Determine the [X, Y] coordinate at the center of the cell enclosing the given text.  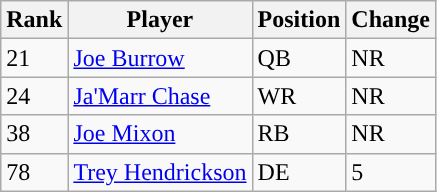
5 [391, 172]
Joe Burrow [160, 58]
78 [34, 172]
24 [34, 96]
Rank [34, 20]
QB [299, 58]
DE [299, 172]
RB [299, 134]
Ja'Marr Chase [160, 96]
WR [299, 96]
Joe Mixon [160, 134]
Change [391, 20]
38 [34, 134]
Player [160, 20]
Position [299, 20]
Trey Hendrickson [160, 172]
21 [34, 58]
